Provide the (X, Y) coordinate of the cell's center where the given text is located.  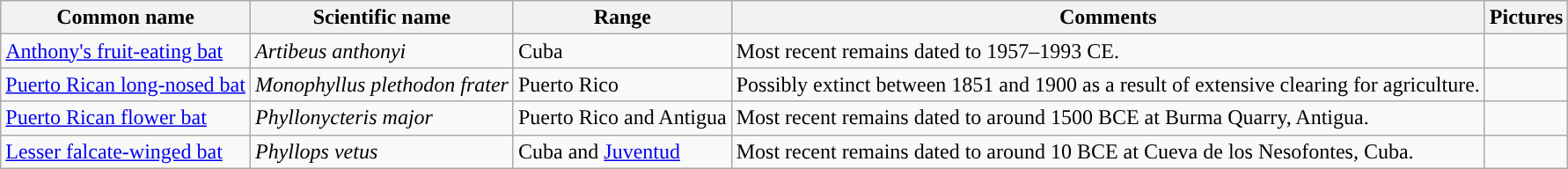
Phyllonycteris major (382, 118)
Pictures (1526, 18)
Puerto Rican flower bat (126, 118)
Common name (126, 18)
Comments (1108, 18)
Range (622, 18)
Anthony's fruit-eating bat (126, 51)
Cuba and Juventud (622, 151)
Puerto Rico (622, 84)
Artibeus anthonyi (382, 51)
Puerto Rico and Antigua (622, 118)
Possibly extinct between 1851 and 1900 as a result of extensive clearing for agriculture. (1108, 84)
Lesser falcate-winged bat (126, 151)
Most recent remains dated to around 10 BCE at Cueva de los Nesofontes, Cuba. (1108, 151)
Cuba (622, 51)
Phyllops vetus (382, 151)
Most recent remains dated to around 1500 BCE at Burma Quarry, Antigua. (1108, 118)
Most recent remains dated to 1957–1993 CE. (1108, 51)
Puerto Rican long-nosed bat (126, 84)
Scientific name (382, 18)
Monophyllus plethodon frater (382, 84)
